Search for the cell housing the specified text and yield its [X, Y] center coordinate. 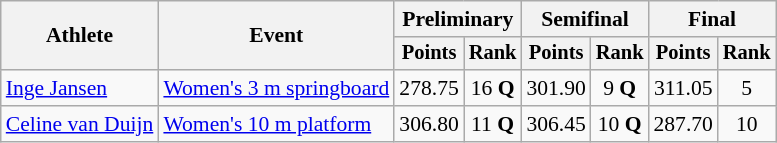
Semifinal [584, 19]
306.80 [428, 124]
311.05 [682, 88]
278.75 [428, 88]
Final [712, 19]
Women's 10 m platform [276, 124]
301.90 [556, 88]
Preliminary [458, 19]
287.70 [682, 124]
Athlete [80, 36]
9 Q [620, 88]
16 Q [493, 88]
Event [276, 36]
Women's 3 m springboard [276, 88]
5 [747, 88]
10 [747, 124]
Celine van Duijn [80, 124]
Inge Jansen [80, 88]
10 Q [620, 124]
306.45 [556, 124]
11 Q [493, 124]
